Return the (x, y) coordinate for the center point of the cell that contains the specified text.  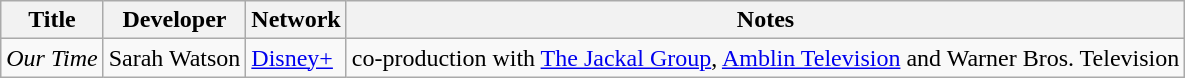
Network (296, 20)
Developer (174, 20)
Disney+ (296, 58)
Sarah Watson (174, 58)
Notes (766, 20)
co-production with The Jackal Group, Amblin Television and Warner Bros. Television (766, 58)
Title (52, 20)
Our Time (52, 58)
